Return the (x, y) coordinate for the center point of the cell that contains the specified text.  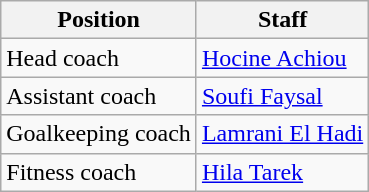
Staff (282, 20)
Goalkeeping coach (99, 134)
Head coach (99, 58)
Lamrani El Hadi (282, 134)
Position (99, 20)
Soufi Faysal (282, 96)
Fitness coach (99, 172)
Hocine Achiou (282, 58)
Hila Tarek (282, 172)
Assistant coach (99, 96)
